Pinpoint the cell where the given text exists, returning its [X, Y] midpoint coordinate. 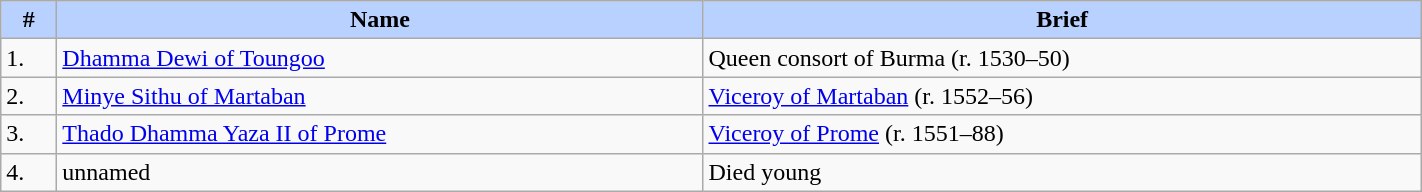
unnamed [380, 172]
Name [380, 20]
Brief [1062, 20]
Viceroy of Martaban (r. 1552–56) [1062, 96]
3. [29, 134]
# [29, 20]
Dhamma Dewi of Toungoo [380, 58]
Thado Dhamma Yaza II of Prome [380, 134]
Queen consort of Burma (r. 1530–50) [1062, 58]
Viceroy of Prome (r. 1551–88) [1062, 134]
1. [29, 58]
2. [29, 96]
4. [29, 172]
Minye Sithu of Martaban [380, 96]
Died young [1062, 172]
